Return the (x, y) coordinate for the center point of the cell that contains the specified text.  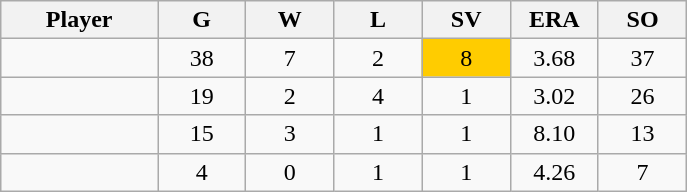
37 (642, 58)
0 (290, 172)
38 (202, 58)
Player (80, 20)
3.68 (554, 58)
13 (642, 134)
15 (202, 134)
8 (466, 58)
3.02 (554, 96)
L (378, 20)
SV (466, 20)
G (202, 20)
8.10 (554, 134)
26 (642, 96)
SO (642, 20)
19 (202, 96)
4.26 (554, 172)
3 (290, 134)
W (290, 20)
ERA (554, 20)
